Search for the cell housing the specified text and yield its [x, y] center coordinate. 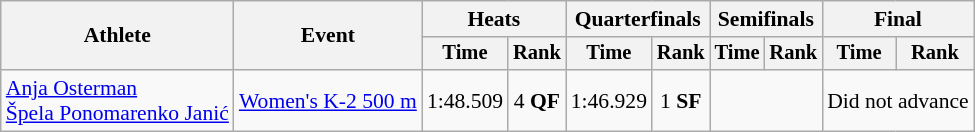
Anja OstermanŠpela Ponomarenko Janić [118, 100]
1:48.509 [465, 100]
Semifinals [766, 19]
Athlete [118, 36]
Heats [494, 19]
Did not advance [898, 100]
Quarterfinals [638, 19]
Women's K-2 500 m [328, 100]
Event [328, 36]
4 QF [537, 100]
1:46.929 [609, 100]
1 SF [681, 100]
Final [898, 19]
